Return the (X, Y) coordinate for the center point of the cell that contains the specified text.  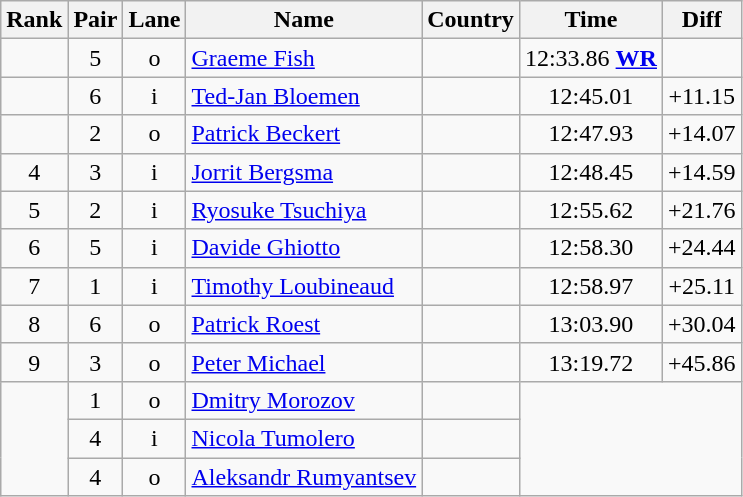
12:47.93 (590, 134)
13:03.90 (590, 324)
Patrick Beckert (304, 134)
+30.04 (702, 324)
9 (34, 362)
12:55.62 (590, 210)
+25.11 (702, 286)
Davide Ghiotto (304, 248)
Timothy Loubineaud (304, 286)
Ryosuke Tsuchiya (304, 210)
Aleksandr Rumyantsev (304, 477)
Nicola Tumolero (304, 438)
+14.07 (702, 134)
+21.76 (702, 210)
Name (304, 20)
Rank (34, 20)
Peter Michael (304, 362)
+14.59 (702, 172)
+11.15 (702, 96)
7 (34, 286)
Country (471, 20)
8 (34, 324)
Diff (702, 20)
Patrick Roest (304, 324)
Jorrit Bergsma (304, 172)
13:19.72 (590, 362)
12:33.86 WR (590, 58)
Pair (96, 20)
+24.44 (702, 248)
Lane (154, 20)
Dmitry Morozov (304, 400)
12:58.30 (590, 248)
12:58.97 (590, 286)
Ted-Jan Bloemen (304, 96)
+45.86 (702, 362)
12:48.45 (590, 172)
12:45.01 (590, 96)
Time (590, 20)
Graeme Fish (304, 58)
